Pinpoint the cell where the given text exists, returning its [X, Y] midpoint coordinate. 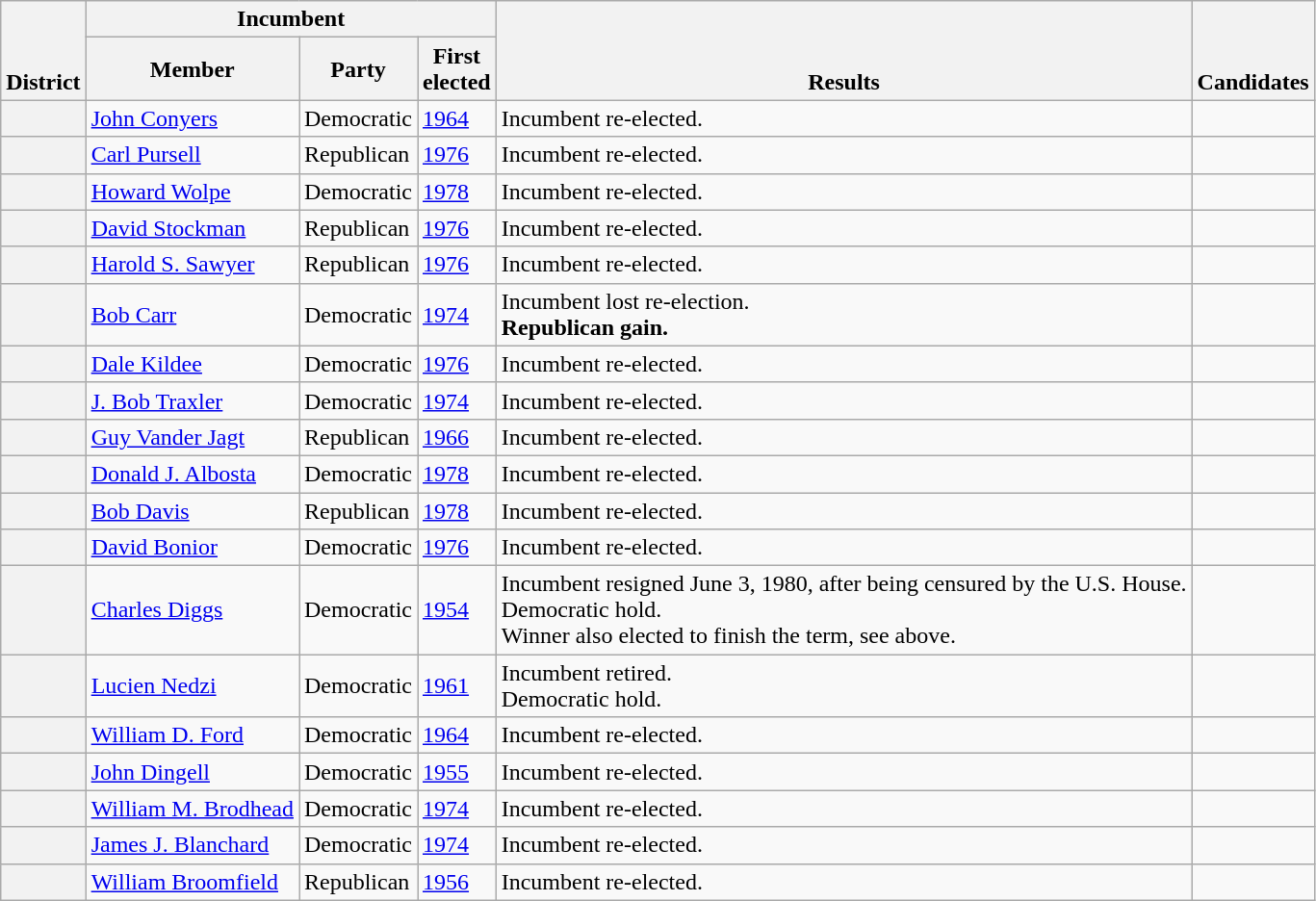
Results [843, 50]
Party [358, 69]
1966 [457, 437]
Candidates [1253, 50]
Charles Diggs [193, 610]
William D. Ford [193, 735]
Firstelected [457, 69]
Lucien Nedzi [193, 685]
Incumbent lost re-election.Republican gain. [843, 314]
J. Bob Traxler [193, 400]
William Broomfield [193, 882]
William M. Brodhead [193, 809]
Incumbent resigned June 3, 1980, after being censured by the U.S. House.Democratic hold.Winner also elected to finish the term, see above. [843, 610]
1954 [457, 610]
Guy Vander Jagt [193, 437]
Bob Carr [193, 314]
1961 [457, 685]
District [43, 50]
Harold S. Sawyer [193, 265]
Carl Pursell [193, 155]
Dale Kildee [193, 364]
David Bonior [193, 548]
Incumbent retired.Democratic hold. [843, 685]
Member [193, 69]
John Dingell [193, 772]
David Stockman [193, 228]
Bob Davis [193, 511]
Incumbent [291, 19]
John Conyers [193, 118]
Donald J. Albosta [193, 474]
Howard Wolpe [193, 192]
1956 [457, 882]
1955 [457, 772]
James J. Blanchard [193, 845]
